Provide the [x, y] coordinate of the cell's center where the given text is located.  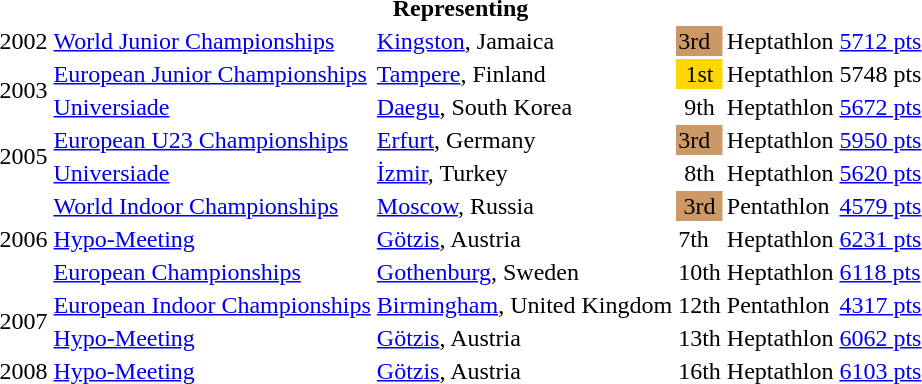
9th [700, 107]
Erfurt, Germany [524, 140]
Kingston, Jamaica [524, 41]
8th [700, 173]
İzmir, Turkey [524, 173]
10th [700, 272]
European U23 Championships [212, 140]
12th [700, 305]
European Championships [212, 272]
Birmingham, United Kingdom [524, 305]
7th [700, 239]
Moscow, Russia [524, 206]
Tampere, Finland [524, 74]
European Indoor Championships [212, 305]
1st [700, 74]
World Junior Championships [212, 41]
European Junior Championships [212, 74]
Gothenburg, Sweden [524, 272]
World Indoor Championships [212, 206]
13th [700, 338]
Daegu, South Korea [524, 107]
